Output the (x, y) coordinate of the center of the cell containing the given text.  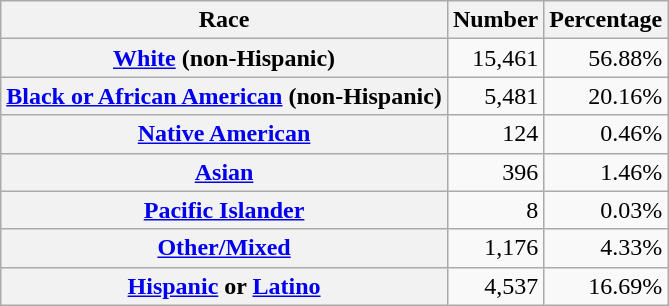
4,537 (495, 286)
396 (495, 172)
Other/Mixed (224, 248)
Race (224, 20)
Percentage (606, 20)
124 (495, 134)
White (non-Hispanic) (224, 58)
1,176 (495, 248)
4.33% (606, 248)
Black or African American (non-Hispanic) (224, 96)
Pacific Islander (224, 210)
15,461 (495, 58)
Hispanic or Latino (224, 286)
1.46% (606, 172)
5,481 (495, 96)
0.46% (606, 134)
Asian (224, 172)
20.16% (606, 96)
8 (495, 210)
0.03% (606, 210)
16.69% (606, 286)
Number (495, 20)
Native American (224, 134)
56.88% (606, 58)
